Search for the cell housing the specified text and yield its [x, y] center coordinate. 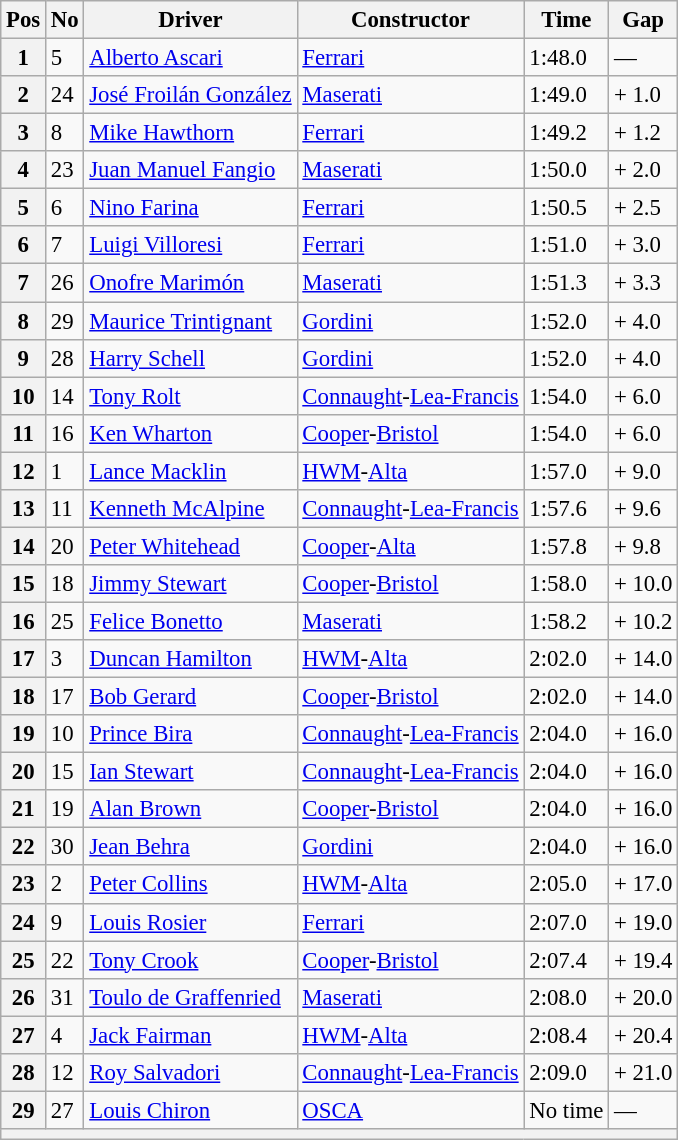
1:57.0 [566, 471]
+ 19.0 [644, 922]
Ken Wharton [190, 433]
1:49.2 [566, 133]
Peter Whitehead [190, 546]
30 [65, 847]
13 [24, 509]
2:08.0 [566, 997]
+ 1.0 [644, 95]
2:07.0 [566, 922]
2:05.0 [566, 885]
Toulo de Graffenried [190, 997]
Mike Hawthorn [190, 133]
Roy Salvadori [190, 1073]
+ 17.0 [644, 885]
Felice Bonetto [190, 621]
1:50.5 [566, 208]
Driver [190, 20]
No time [566, 1110]
+ 21.0 [644, 1073]
Bob Gerard [190, 697]
Jack Fairman [190, 1035]
José Froilán González [190, 95]
1:57.8 [566, 546]
1:58.0 [566, 584]
2:08.4 [566, 1035]
Jean Behra [190, 847]
Duncan Hamilton [190, 659]
2:09.0 [566, 1073]
Lance Macklin [190, 471]
Alan Brown [190, 809]
1:49.0 [566, 95]
Ian Stewart [190, 772]
Kenneth McAlpine [190, 509]
21 [24, 809]
Constructor [410, 20]
1:58.2 [566, 621]
+ 9.8 [644, 546]
Louis Chiron [190, 1110]
Maurice Trintignant [190, 321]
Alberto Ascari [190, 58]
+ 19.4 [644, 960]
Time [566, 20]
1:51.3 [566, 283]
Cooper-Alta [410, 546]
2:07.4 [566, 960]
Gap [644, 20]
Juan Manuel Fangio [190, 170]
Louis Rosier [190, 922]
Onofre Marimón [190, 283]
31 [65, 997]
1:51.0 [566, 245]
No [65, 20]
Jimmy Stewart [190, 584]
+ 9.0 [644, 471]
Prince Bira [190, 734]
1:57.6 [566, 509]
Tony Rolt [190, 396]
Nino Farina [190, 208]
+ 10.2 [644, 621]
+ 20.4 [644, 1035]
1:48.0 [566, 58]
+ 2.5 [644, 208]
1:50.0 [566, 170]
+ 3.0 [644, 245]
+ 3.3 [644, 283]
+ 10.0 [644, 584]
+ 2.0 [644, 170]
Harry Schell [190, 358]
+ 1.2 [644, 133]
+ 9.6 [644, 509]
Peter Collins [190, 885]
Tony Crook [190, 960]
OSCA [410, 1110]
Luigi Villoresi [190, 245]
Pos [24, 20]
+ 20.0 [644, 997]
